Output the [X, Y] coordinate of the center of the cell containing the given text.  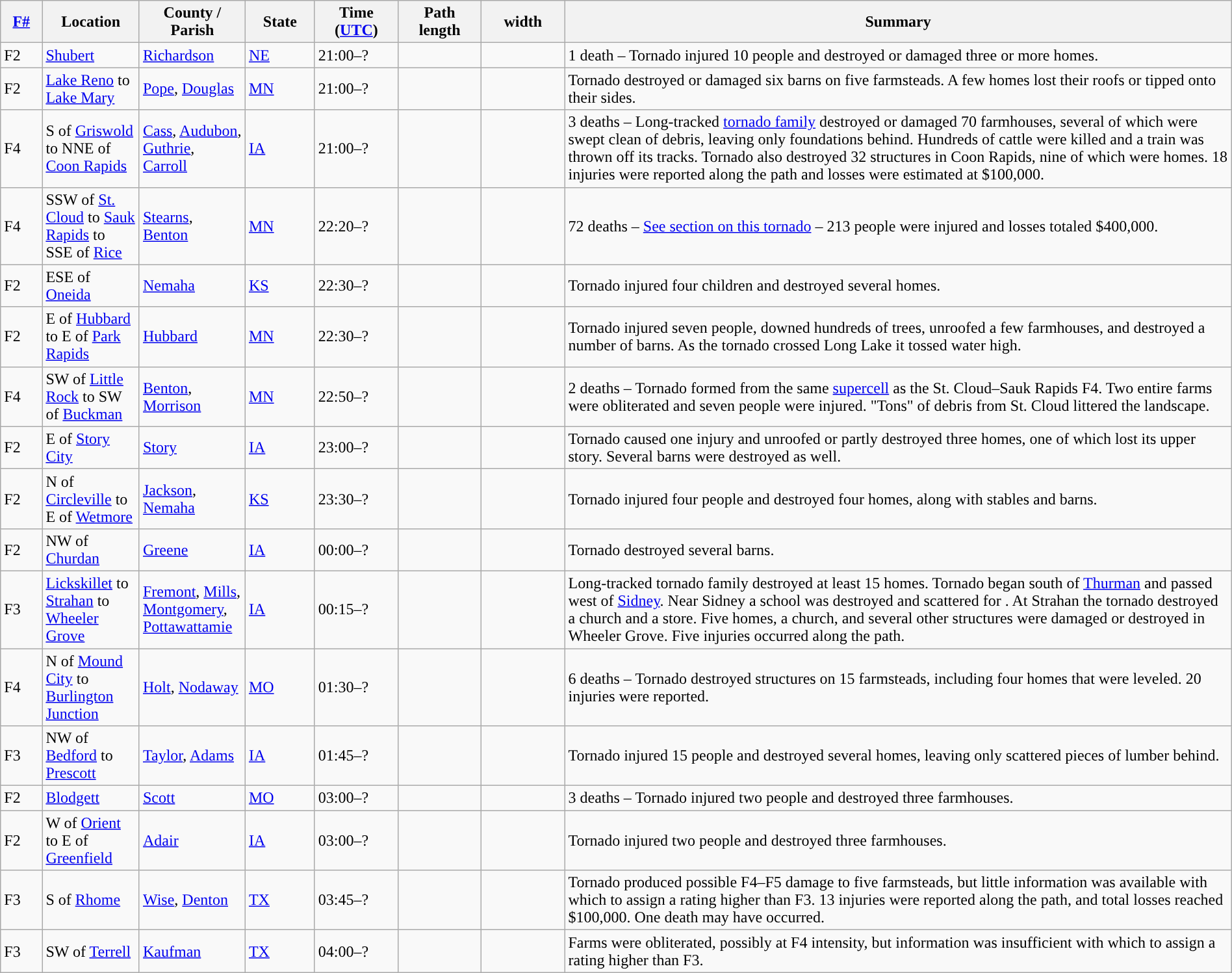
Tornado injured four people and destroyed four homes, along with stables and barns. [898, 499]
00:15–? [356, 610]
Taylor, Adams [192, 756]
Farms were obliterated, possibly at F4 intensity, but information was insufficient with which to assign a rating higher than F3. [898, 952]
Wise, Denton [192, 900]
Cass, Audubon, Guthrie, Carroll [192, 148]
Tornado destroyed several barns. [898, 550]
Stearns, Benton [192, 226]
Holt, Nodaway [192, 688]
23:30–? [356, 499]
Tornado caused one injury and unroofed or partly destroyed three homes, one of which lost its upper story. Several barns were destroyed as well. [898, 447]
04:00–? [356, 952]
Jackson, Nemaha [192, 499]
Greene [192, 550]
22:20–? [356, 226]
Summary [898, 22]
width [523, 22]
E of Hubbard to E of Park Rapids [91, 337]
1 death – Tornado injured 10 people and destroyed or damaged three or more homes. [898, 55]
Scott [192, 798]
Kaufman [192, 952]
22:50–? [356, 396]
State [279, 22]
23:00–? [356, 447]
00:00–? [356, 550]
S of Griswold to NNE of Coon Rapids [91, 148]
Benton, Morrison [192, 396]
W of Orient to E of Greenfield [91, 840]
Tornado injured two people and destroyed three farmhouses. [898, 840]
Shubert [91, 55]
E of Story City [91, 447]
N of Circleville to E of Wetmore [91, 499]
Richardson [192, 55]
Lake Reno to Lake Mary [91, 88]
Story [192, 447]
6 deaths – Tornado destroyed structures on 15 farmsteads, including four homes that were leveled. 20 injuries were reported. [898, 688]
F# [21, 22]
ESE of Oneida [91, 286]
SW of Little Rock to SW of Buckman [91, 396]
Time (UTC) [356, 22]
Path length [440, 22]
Nemaha [192, 286]
3 deaths – Tornado injured two people and destroyed three farmhouses. [898, 798]
01:45–? [356, 756]
N of Mound City to Burlington Junction [91, 688]
Adair [192, 840]
SSW of St. Cloud to Sauk Rapids to SSE of Rice [91, 226]
Hubbard [192, 337]
Tornado injured 15 people and destroyed several homes, leaving only scattered pieces of lumber behind. [898, 756]
SW of Terrell [91, 952]
Tornado injured four children and destroyed several homes. [898, 286]
Fremont, Mills, Montgomery, Pottawattamie [192, 610]
Lickskillet to Strahan to Wheeler Grove [91, 610]
County / Parish [192, 22]
Pope, Douglas [192, 88]
01:30–? [356, 688]
Blodgett [91, 798]
NE [279, 55]
03:45–? [356, 900]
S of Rhome [91, 900]
NW of Bedford to Prescott [91, 756]
NW of Churdan [91, 550]
Location [91, 22]
Tornado destroyed or damaged six barns on five farmsteads. A few homes lost their roofs or tipped onto their sides. [898, 88]
72 deaths – See section on this tornado – 213 people were injured and losses totaled $400,000. [898, 226]
